Provide the (x, y) coordinate of the cell's center where the given text is located.  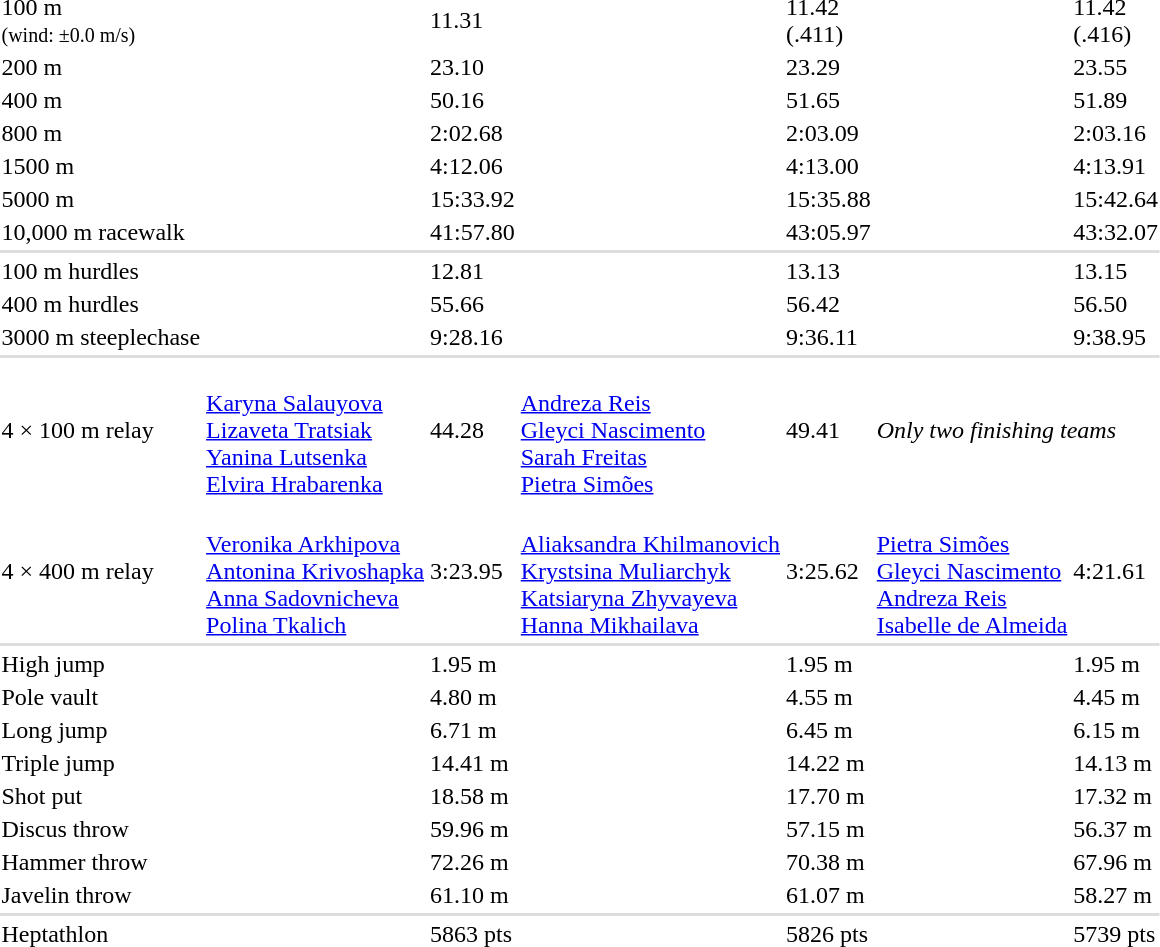
3000 m steeplechase (101, 337)
10,000 m racewalk (101, 232)
Aliaksandra KhilmanovichKrystsina MuliarchykKatsiaryna ZhyvayevaHanna Mikhailava (650, 571)
14.13 m (1116, 763)
9:28.16 (473, 337)
15:35.88 (829, 199)
Long jump (101, 730)
55.66 (473, 304)
4:13.00 (829, 166)
4.80 m (473, 697)
4 × 100 m relay (101, 430)
51.65 (829, 100)
Discus throw (101, 829)
4:13.91 (1116, 166)
4 × 400 m relay (101, 571)
58.27 m (1116, 895)
800 m (101, 133)
Karyna SalauyovaLizaveta TratsiakYanina LutsenkaElvira Hrabarenka (316, 430)
57.15 m (829, 829)
56.37 m (1116, 829)
44.28 (473, 430)
Pole vault (101, 697)
Javelin throw (101, 895)
49.41 (829, 430)
17.32 m (1116, 796)
2:03.16 (1116, 133)
61.07 m (829, 895)
Pietra SimõesGleyci NascimentoAndreza ReisIsabelle de Almeida (972, 571)
14.41 m (473, 763)
67.96 m (1116, 862)
6.15 m (1116, 730)
9:38.95 (1116, 337)
72.26 m (473, 862)
59.96 m (473, 829)
4:21.61 (1116, 571)
400 m hurdles (101, 304)
9:36.11 (829, 337)
13.15 (1116, 271)
Only two finishing teams (1017, 430)
4:12.06 (473, 166)
12.81 (473, 271)
23.29 (829, 67)
4.45 m (1116, 697)
56.50 (1116, 304)
3:25.62 (829, 571)
200 m (101, 67)
3:23.95 (473, 571)
17.70 m (829, 796)
23.55 (1116, 67)
Triple jump (101, 763)
41:57.80 (473, 232)
High jump (101, 664)
50.16 (473, 100)
Andreza ReisGleyci NascimentoSarah FreitasPietra Simões (650, 430)
100 m hurdles (101, 271)
Hammer throw (101, 862)
43:05.97 (829, 232)
13.13 (829, 271)
Shot put (101, 796)
61.10 m (473, 895)
6.71 m (473, 730)
400 m (101, 100)
4.55 m (829, 697)
18.58 m (473, 796)
23.10 (473, 67)
2:02.68 (473, 133)
15:33.92 (473, 199)
70.38 m (829, 862)
51.89 (1116, 100)
2:03.09 (829, 133)
6.45 m (829, 730)
14.22 m (829, 763)
56.42 (829, 304)
43:32.07 (1116, 232)
Veronika ArkhipovaAntonina KrivoshapkaAnna SadovnichevaPolina Tkalich (316, 571)
1500 m (101, 166)
15:42.64 (1116, 199)
5000 m (101, 199)
